Return [X, Y] of the center of cell containing provided text 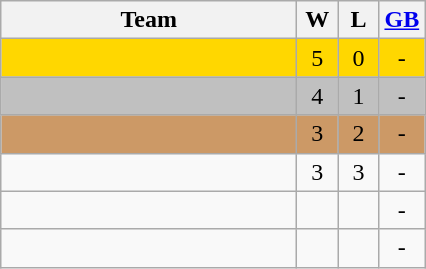
Team [149, 20]
4 [318, 96]
1 [358, 96]
W [318, 20]
GB [402, 20]
5 [318, 58]
2 [358, 134]
0 [358, 58]
L [358, 20]
